Pinpoint the cell where the given text exists, returning its (X, Y) midpoint coordinate. 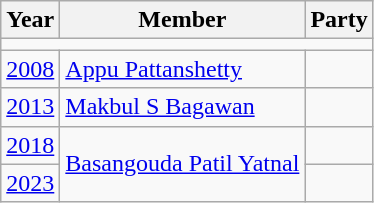
2018 (30, 145)
2008 (30, 69)
Makbul S Bagawan (182, 107)
2013 (30, 107)
2023 (30, 183)
Year (30, 20)
Basangouda Patil Yatnal (182, 164)
Party (339, 20)
Appu Pattanshetty (182, 69)
Member (182, 20)
